Identify which cell holds the provided text, then report its (X, Y) central coordinate. 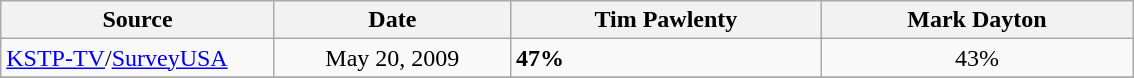
May 20, 2009 (392, 58)
47% (666, 58)
Tim Pawlenty (666, 20)
Source (138, 20)
Date (392, 20)
Mark Dayton (976, 20)
43% (976, 58)
KSTP-TV/SurveyUSA (138, 58)
